Identify which cell holds the provided text, then report its (x, y) central coordinate. 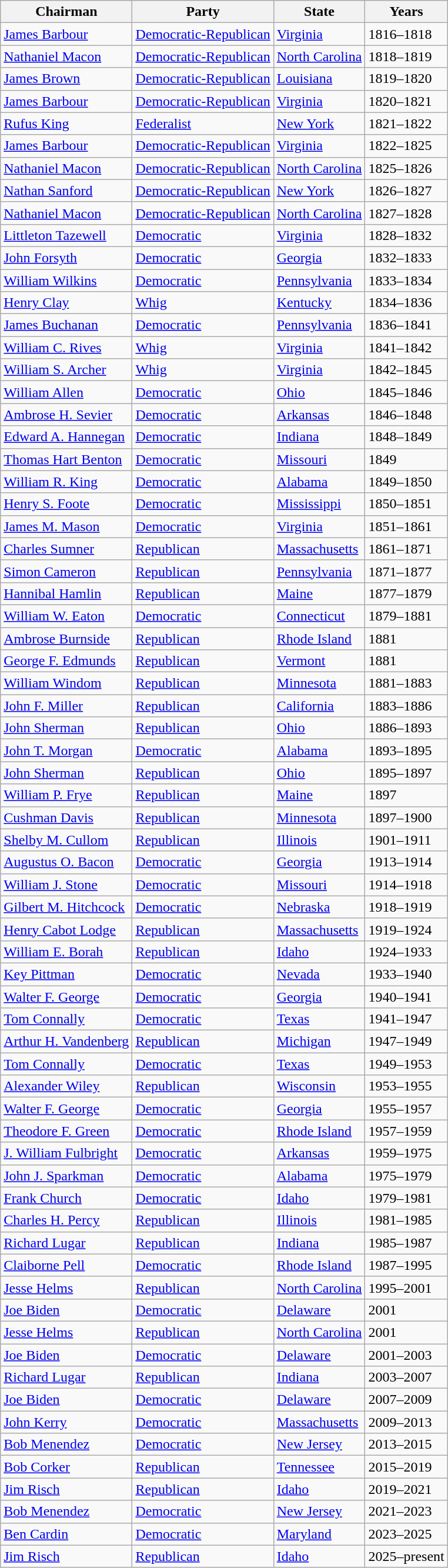
1849–1850 (406, 482)
Years (406, 12)
Ambrose Burnside (66, 638)
1883–1886 (406, 706)
2019–2021 (406, 1489)
Ambrose H. Sevier (66, 415)
1833–1834 (406, 281)
1828–1832 (406, 235)
Charles Sumner (66, 549)
1940–1941 (406, 997)
1818–1819 (406, 56)
William S. Archer (66, 370)
1877–1879 (406, 593)
1832–1833 (406, 258)
1879–1881 (406, 616)
1933–1940 (406, 974)
Connecticut (319, 616)
Arthur H. Vandenberg (66, 1042)
Chairman (66, 12)
1836–1841 (406, 325)
1841–1842 (406, 348)
1975–1979 (406, 1176)
William C. Rives (66, 348)
1897–1900 (406, 818)
1849 (406, 459)
James Brown (66, 79)
1821–1822 (406, 124)
1955–1957 (406, 1109)
John J. Sparkman (66, 1176)
2023–2025 (406, 1534)
Ben Cardin (66, 1534)
Shelby M. Cullom (66, 840)
Frank Church (66, 1198)
1851–1861 (406, 526)
Littleton Tazewell (66, 235)
Wisconsin (319, 1086)
Federalist (203, 124)
1941–1947 (406, 1019)
Key Pittman (66, 974)
Simon Cameron (66, 571)
James Buchanan (66, 325)
1816–1818 (406, 34)
State (319, 12)
Hannibal Hamlin (66, 593)
1895–1897 (406, 773)
Vermont (319, 661)
California (319, 706)
2003–2007 (406, 1377)
John T. Morgan (66, 750)
1886–1893 (406, 728)
1949–1953 (406, 1064)
1845–1846 (406, 392)
Michigan (319, 1042)
Kentucky (319, 303)
Henry Cabot Lodge (66, 929)
1871–1877 (406, 571)
Henry Clay (66, 303)
1820–1821 (406, 101)
Maryland (319, 1534)
George F. Edmunds (66, 661)
1979–1981 (406, 1198)
William Windom (66, 683)
1861–1871 (406, 549)
William E. Borah (66, 952)
1827–1828 (406, 213)
1919–1924 (406, 929)
2001–2003 (406, 1355)
2013–2015 (406, 1444)
1881–1883 (406, 683)
1924–1933 (406, 952)
1848–1849 (406, 437)
William P. Frye (66, 795)
William W. Eaton (66, 616)
William Wilkins (66, 281)
1842–1845 (406, 370)
1893–1895 (406, 750)
Thomas Hart Benton (66, 459)
1913–1914 (406, 862)
John Forsyth (66, 258)
Gilbert M. Hitchcock (66, 907)
1901–1911 (406, 840)
Nathan Sanford (66, 191)
Theodore F. Green (66, 1131)
1918–1919 (406, 907)
Augustus O. Bacon (66, 862)
James M. Mason (66, 526)
Henry S. Foote (66, 504)
1987–1995 (406, 1265)
1985–1987 (406, 1243)
1953–1955 (406, 1086)
Nebraska (319, 907)
2009–2013 (406, 1422)
Nevada (319, 974)
2007–2009 (406, 1400)
1995–2001 (406, 1287)
Alexander Wiley (66, 1086)
Louisiana (319, 79)
1825–1826 (406, 168)
Edward A. Hannegan (66, 437)
John Kerry (66, 1422)
Bob Corker (66, 1467)
1850–1851 (406, 504)
John F. Miller (66, 706)
1822–1825 (406, 146)
1846–1848 (406, 415)
Tennessee (319, 1467)
1834–1836 (406, 303)
J. William Fulbright (66, 1153)
2021–2023 (406, 1512)
2015–2019 (406, 1467)
Rufus King (66, 124)
William J. Stone (66, 885)
Charles H. Percy (66, 1220)
1959–1975 (406, 1153)
William R. King (66, 482)
Party (203, 12)
Claiborne Pell (66, 1265)
1914–1918 (406, 885)
Cushman Davis (66, 818)
1819–1820 (406, 79)
1981–1985 (406, 1220)
1957–1959 (406, 1131)
Mississippi (319, 504)
2025–present (406, 1556)
1826–1827 (406, 191)
1947–1949 (406, 1042)
1897 (406, 795)
William Allen (66, 392)
